Search for the cell housing the specified text and yield its [x, y] center coordinate. 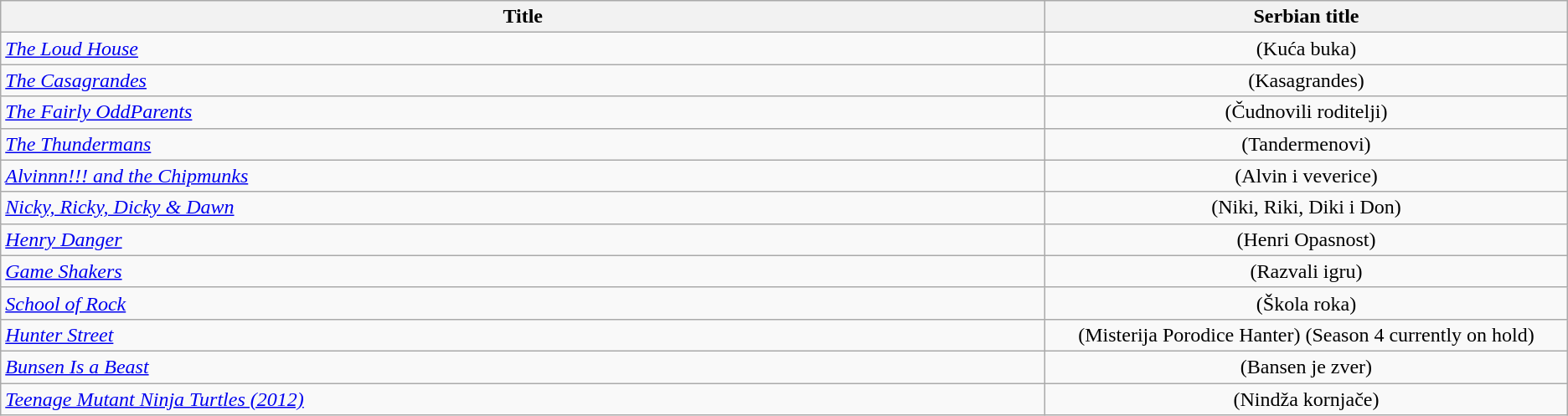
(Misterija Porodice Hanter) (Season 4 currently on hold) [1307, 335]
(Nindža kornjače) [1307, 399]
The Fairly OddParents [523, 112]
Henry Danger [523, 239]
The Casagrandes [523, 80]
(Bansen je zver) [1307, 367]
(Kuća buka) [1307, 49]
(Henri Opasnost) [1307, 239]
Bunsen Is a Beast [523, 367]
(Kasagrandes) [1307, 80]
The Thundermans [523, 144]
School of Rock [523, 303]
Alvinnn!!! and the Chipmunks [523, 176]
Hunter Street [523, 335]
(Razvali igru) [1307, 271]
Nicky, Ricky, Dicky & Dawn [523, 208]
(Škola roka) [1307, 303]
(Čudnovili roditelji) [1307, 112]
Title [523, 17]
Teenage Mutant Ninja Turtles (2012) [523, 399]
(Tandermenovi) [1307, 144]
Serbian title [1307, 17]
(Alvin i veverice) [1307, 176]
(Niki, Riki, Diki i Don) [1307, 208]
Game Shakers [523, 271]
The Loud House [523, 49]
